Identify which cell holds the provided text, then report its (x, y) central coordinate. 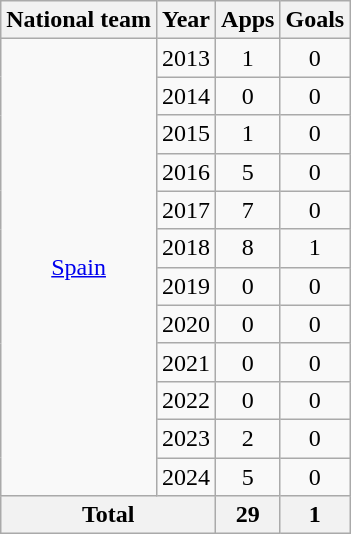
2023 (186, 438)
2024 (186, 477)
Total (108, 515)
National team (79, 20)
2020 (186, 324)
2016 (186, 172)
2021 (186, 362)
2019 (186, 286)
2 (248, 438)
Apps (248, 20)
8 (248, 248)
2013 (186, 58)
2015 (186, 134)
7 (248, 210)
Year (186, 20)
Spain (79, 268)
2018 (186, 248)
Goals (315, 20)
2022 (186, 400)
2014 (186, 96)
29 (248, 515)
2017 (186, 210)
